Capture the cell that displays the provided text and extract its (x, y) central coordinate. 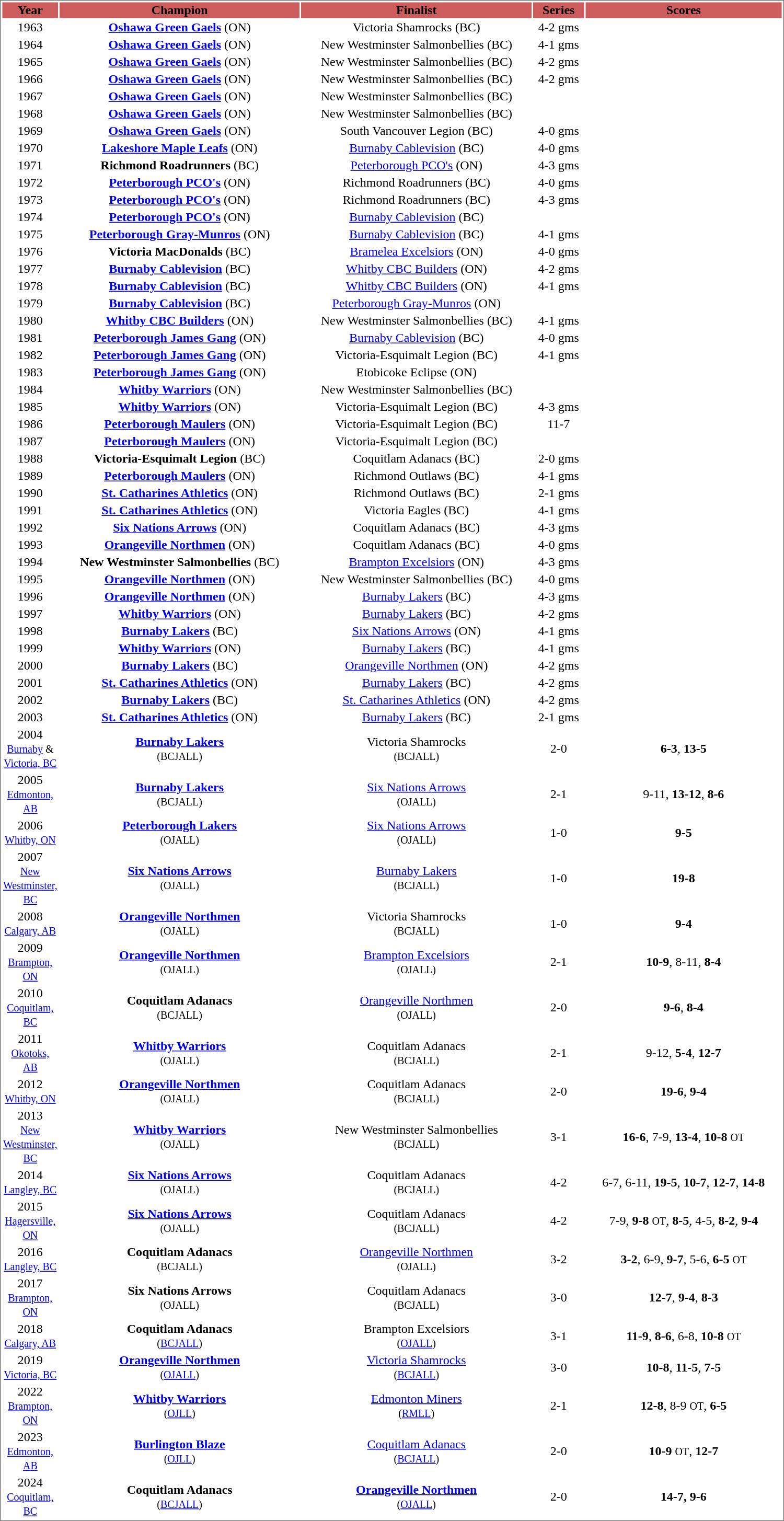
9-5 (684, 832)
9-4 (684, 923)
2004Burnaby & Victoria, BC (30, 748)
1989 (30, 476)
1968 (30, 113)
1966 (30, 79)
1963 (30, 28)
2012Whitby, ON (30, 1091)
2016Langley, BC (30, 1259)
Year (30, 10)
10-9, 8-11, 8-4 (684, 962)
10-9 OT, 12-7 (684, 1451)
2009Brampton, ON (30, 962)
1987 (30, 442)
2018Calgary, AB (30, 1336)
1975 (30, 235)
2010Coquitlam, BC (30, 1008)
19-6, 9-4 (684, 1091)
2003 (30, 718)
2022Brampton, ON (30, 1406)
1969 (30, 131)
3-2, 6-9, 9-7, 5-6, 6-5 OT (684, 1259)
2006Whitby, ON (30, 832)
6-3, 13-5 (684, 748)
1976 (30, 251)
9-12, 5-4, 12-7 (684, 1053)
10-8, 11-5, 7-5 (684, 1367)
Etobicoke Eclipse (ON) (416, 373)
1991 (30, 511)
14-7, 9-6 (684, 1497)
19-8 (684, 878)
1997 (30, 614)
2005Edmonton, AB (30, 794)
1978 (30, 286)
1981 (30, 338)
Victoria Eagles (BC) (416, 511)
1979 (30, 304)
11-7 (558, 424)
1965 (30, 62)
Champion (180, 10)
1983 (30, 373)
1988 (30, 458)
2017Brampton, ON (30, 1297)
2008Calgary, AB (30, 923)
Lakeshore Maple Leafs (ON) (180, 148)
2013New Westminster, BC (30, 1137)
1990 (30, 493)
Scores (684, 10)
1993 (30, 545)
6-7, 6-11, 19-5, 10-7, 12-7, 14-8 (684, 1182)
1970 (30, 148)
New Westminster Salmonbellies(BCJALL) (416, 1137)
11-9, 8-6, 6-8, 10-8 OT (684, 1336)
3-2 (558, 1259)
Series (558, 10)
Brampton Excelsiors (ON) (416, 562)
2002 (30, 700)
Bramelea Excelsiors (ON) (416, 251)
1971 (30, 166)
1999 (30, 649)
Whitby Warriors(OJLL) (180, 1406)
2024Coquitlam, BC (30, 1497)
12-8, 8-9 OT, 6-5 (684, 1406)
2019Victoria, BC (30, 1367)
2000 (30, 665)
1977 (30, 269)
1994 (30, 562)
1974 (30, 217)
1984 (30, 389)
South Vancouver Legion (BC) (416, 131)
2-0 gms (558, 458)
2023Edmonton, AB (30, 1451)
2001 (30, 683)
1995 (30, 580)
1986 (30, 424)
1992 (30, 527)
1973 (30, 200)
Victoria Shamrocks (BC) (416, 28)
7-9, 9-8 OT, 8-5, 4-5, 8-2, 9-4 (684, 1221)
2011Okotoks, AB (30, 1053)
2007New Westminster, BC (30, 878)
1980 (30, 320)
1972 (30, 182)
16-6, 7-9, 13-4, 10-8 OT (684, 1137)
1985 (30, 407)
Finalist (416, 10)
1982 (30, 355)
Peterborough Lakers(OJALL) (180, 832)
1964 (30, 44)
Victoria MacDonalds (BC) (180, 251)
1967 (30, 97)
12-7, 9-4, 8-3 (684, 1297)
9-6, 8-4 (684, 1008)
1996 (30, 596)
2014Langley, BC (30, 1182)
2015Hagersville, ON (30, 1221)
Burlington Blaze(OJLL) (180, 1451)
1998 (30, 631)
9-11, 13-12, 8-6 (684, 794)
Edmonton Miners(RMLL) (416, 1406)
